Extract the [x, y] coordinate from the center of the cell holding the provided text.  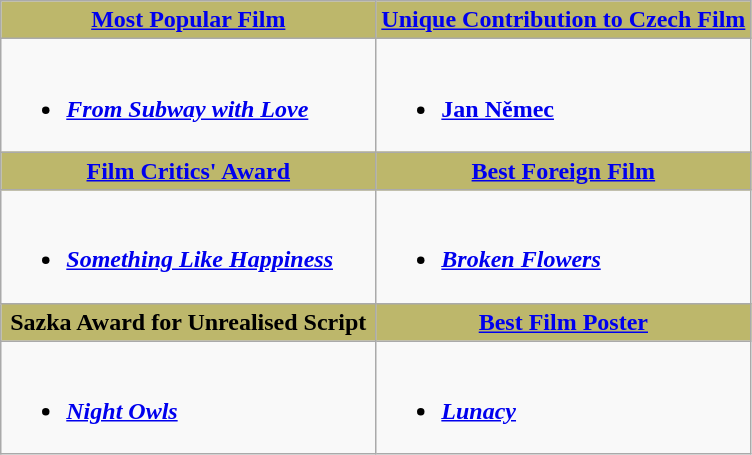
From Subway with Love [188, 96]
Most Popular Film [188, 20]
Lunacy [564, 398]
Jan Němec [564, 96]
Sazka Award for Unrealised Script [188, 322]
Unique Contribution to Czech Film [564, 20]
Something Like Happiness [188, 246]
Best Foreign Film [564, 171]
Night Owls [188, 398]
Best Film Poster [564, 322]
Film Critics' Award [188, 171]
Broken Flowers [564, 246]
